Output the [x, y] coordinate of the center of the cell containing the given text.  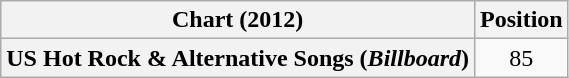
US Hot Rock & Alternative Songs (Billboard) [238, 58]
85 [521, 58]
Position [521, 20]
Chart (2012) [238, 20]
